Extract the (x, y) coordinate from the center of the cell holding the provided text.  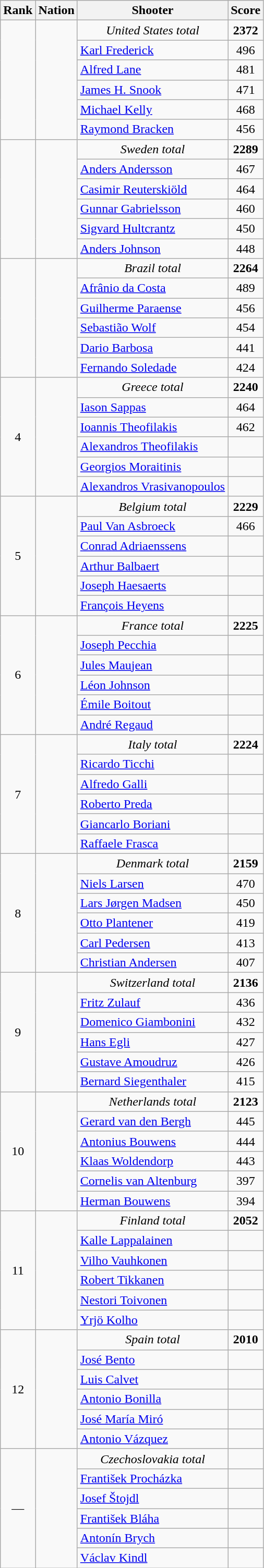
Finland total (152, 1221)
Dario Barbosa (152, 348)
Rank (18, 10)
441 (246, 348)
Klaas Woldendorp (152, 1161)
Émile Boitout (152, 705)
2010 (246, 1340)
Sigvard Hultcrantz (152, 228)
2372 (246, 30)
Nation (56, 10)
444 (246, 1141)
Conrad Adriaenssens (152, 546)
466 (246, 526)
Bernard Siegenthaler (152, 1082)
2052 (246, 1221)
Michael Kelly (152, 109)
Yrjö Kolho (152, 1320)
Jules Maujean (152, 665)
436 (246, 1002)
František Bláha (152, 1518)
2225 (246, 626)
Denmark total (152, 863)
10 (18, 1151)
454 (246, 328)
Arthur Balbaert (152, 566)
468 (246, 109)
Christian Andersen (152, 963)
5 (18, 556)
Ricardo Ticchi (152, 764)
Václav Kindl (152, 1558)
Léon Johnson (152, 685)
František Procházka (152, 1478)
Vilho Vauhkonen (152, 1260)
Niels Larsen (152, 884)
9 (18, 1032)
Joseph Haesaerts (152, 586)
415 (246, 1082)
Fritz Zulauf (152, 1002)
Kalle Lappalainen (152, 1241)
Domenico Giambonini (152, 1022)
Brazil total (152, 268)
427 (246, 1042)
James H. Snook (152, 90)
Italy total (152, 744)
Joseph Pecchia (152, 645)
Roberto Preda (152, 804)
Sebastião Wolf (152, 328)
426 (246, 1062)
Afrânio da Costa (152, 288)
François Heyens (152, 606)
397 (246, 1181)
Antonio Vázquez (152, 1439)
Otto Plantener (152, 923)
11 (18, 1270)
Gerard van den Bergh (152, 1121)
496 (246, 50)
Iason Sappas (152, 407)
Alexandros Vrasivanopoulos (152, 486)
Fernando Soledade (152, 367)
Casimir Reuterskiöld (152, 189)
471 (246, 90)
462 (246, 427)
Guilherme Paraense (152, 308)
489 (246, 288)
4 (18, 437)
419 (246, 923)
Hans Egli (152, 1042)
Netherlands total (152, 1101)
407 (246, 963)
Anders Andersson (152, 169)
481 (246, 70)
413 (246, 943)
Robert Tikkanen (152, 1280)
445 (246, 1121)
Josef Štojdl (152, 1498)
Nestori Toivonen (152, 1300)
Raffaele Frasca (152, 843)
470 (246, 884)
United States total (152, 30)
448 (246, 249)
2229 (246, 506)
Cornelis van Altenburg (152, 1181)
424 (246, 367)
Antonio Bonilla (152, 1399)
Czechoslovakia total (152, 1459)
8 (18, 913)
Anders Johnson (152, 249)
Giancarlo Boriani (152, 824)
Carl Pedersen (152, 943)
2136 (246, 983)
Herman Bouwens (152, 1200)
Gunnar Gabrielsson (152, 209)
6 (18, 675)
467 (246, 169)
France total (152, 626)
Antonius Bouwens (152, 1141)
Greece total (152, 387)
Belgium total (152, 506)
Georgios Moraitinis (152, 467)
7 (18, 794)
Lars Jørgen Madsen (152, 903)
Spain total (152, 1340)
394 (246, 1200)
2224 (246, 744)
Paul Van Asbroeck (152, 526)
443 (246, 1161)
Karl Frederick (152, 50)
Alfred Lane (152, 70)
2264 (246, 268)
432 (246, 1022)
2159 (246, 863)
André Regaud (152, 725)
12 (18, 1389)
Switzerland total (152, 983)
Alexandros Theofilakis (152, 447)
Luis Calvet (152, 1379)
Sweden total (152, 149)
Alfredo Galli (152, 784)
— (18, 1508)
2240 (246, 387)
Shooter (152, 10)
Antonín Brych (152, 1538)
Raymond Bracken (152, 129)
José María Miró (152, 1419)
2289 (246, 149)
Score (246, 10)
Gustave Amoudruz (152, 1062)
460 (246, 209)
José Bento (152, 1359)
2123 (246, 1101)
Ioannis Theofilakis (152, 427)
